Scan for the cell matching the given text and deliver its (x, y) coordinate at center. 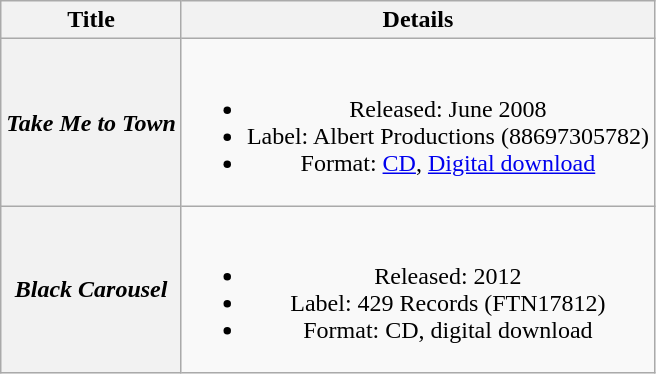
Released: June 2008Label: Albert Productions (88697305782)Format: CD, Digital download (418, 122)
Released: 2012Label: 429 Records (FTN17812)Format: CD, digital download (418, 290)
Black Carousel (92, 290)
Details (418, 20)
Title (92, 20)
Take Me to Town (92, 122)
